Return (X, Y) of the center of cell containing provided text 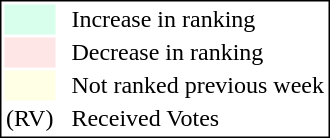
(RV) (29, 119)
Received Votes (198, 119)
Not ranked previous week (198, 85)
Increase in ranking (198, 19)
Decrease in ranking (198, 53)
